Scan for the cell matching the given text and deliver its [x, y] coordinate at center. 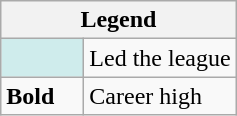
Led the league [160, 58]
Bold [42, 96]
Career high [160, 96]
Legend [118, 20]
